Find where the given text appears and provide that cell's center as [X, Y] coordinate. 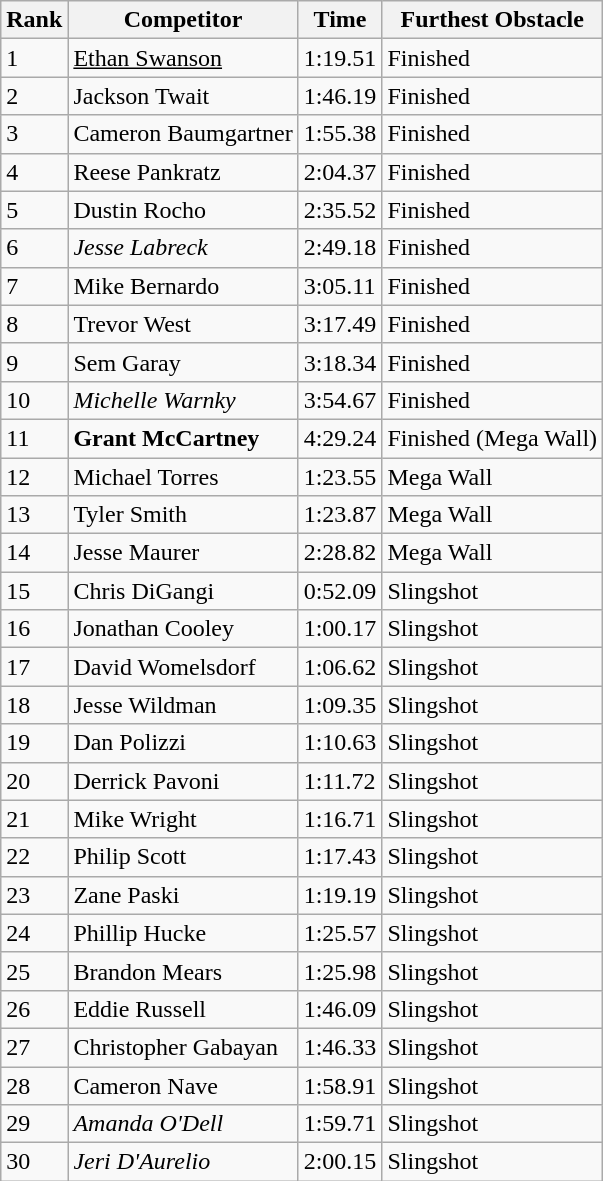
Michael Torres [183, 477]
3 [34, 134]
21 [34, 819]
27 [34, 1047]
6 [34, 248]
Dan Polizzi [183, 743]
Amanda O'Dell [183, 1124]
3:54.67 [340, 400]
28 [34, 1085]
17 [34, 667]
1:10.63 [340, 743]
1:25.57 [340, 933]
Grant McCartney [183, 438]
1:23.55 [340, 477]
0:52.09 [340, 591]
Jeri D'Aurelio [183, 1162]
Ethan Swanson [183, 58]
25 [34, 971]
3:17.49 [340, 324]
Jesse Maurer [183, 553]
Jesse Labreck [183, 248]
3:18.34 [340, 362]
23 [34, 895]
10 [34, 400]
18 [34, 705]
16 [34, 629]
22 [34, 857]
Furthest Obstacle [492, 20]
Finished (Mega Wall) [492, 438]
Sem Garay [183, 362]
1:58.91 [340, 1085]
Time [340, 20]
1:09.35 [340, 705]
2 [34, 96]
Competitor [183, 20]
12 [34, 477]
13 [34, 515]
Jesse Wildman [183, 705]
11 [34, 438]
4 [34, 172]
1:55.38 [340, 134]
Dustin Rocho [183, 210]
Cameron Baumgartner [183, 134]
1:00.17 [340, 629]
Michelle Warnky [183, 400]
Phillip Hucke [183, 933]
Rank [34, 20]
2:04.37 [340, 172]
14 [34, 553]
Eddie Russell [183, 1009]
26 [34, 1009]
1:46.33 [340, 1047]
8 [34, 324]
1 [34, 58]
2:49.18 [340, 248]
1:59.71 [340, 1124]
Reese Pankratz [183, 172]
30 [34, 1162]
3:05.11 [340, 286]
1:46.19 [340, 96]
Jackson Twait [183, 96]
Brandon Mears [183, 971]
5 [34, 210]
24 [34, 933]
1:25.98 [340, 971]
1:06.62 [340, 667]
19 [34, 743]
Philip Scott [183, 857]
Jonathan Cooley [183, 629]
Chris DiGangi [183, 591]
Derrick Pavoni [183, 781]
1:19.51 [340, 58]
20 [34, 781]
15 [34, 591]
4:29.24 [340, 438]
9 [34, 362]
Trevor West [183, 324]
1:11.72 [340, 781]
29 [34, 1124]
1:16.71 [340, 819]
Mike Bernardo [183, 286]
1:23.87 [340, 515]
2:28.82 [340, 553]
2:35.52 [340, 210]
Tyler Smith [183, 515]
2:00.15 [340, 1162]
7 [34, 286]
1:19.19 [340, 895]
Christopher Gabayan [183, 1047]
1:17.43 [340, 857]
David Womelsdorf [183, 667]
Zane Paski [183, 895]
1:46.09 [340, 1009]
Mike Wright [183, 819]
Cameron Nave [183, 1085]
